Pinpoint the cell where the given text exists, returning its [X, Y] midpoint coordinate. 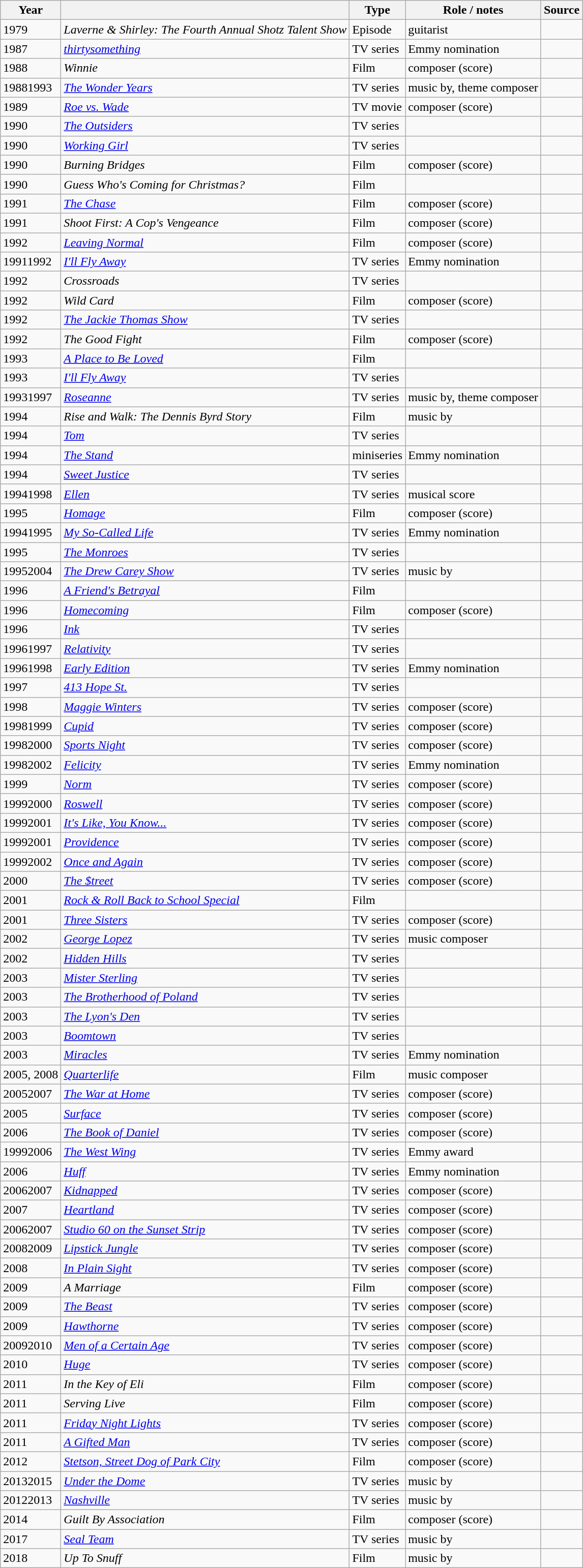
Burning Bridges [206, 165]
Wild Card [206, 300]
1998 [31, 707]
Roe vs. Wade [206, 107]
Under the Dome [206, 1481]
Working Girl [206, 145]
The Drew Carey Show [206, 571]
Mister Sterling [206, 978]
19931997 [31, 397]
19982000 [31, 745]
The Stand [206, 455]
A Place to Be Loved [206, 358]
Winnie [206, 68]
19952004 [31, 571]
19992000 [31, 803]
The Lyon's Den [206, 1016]
Serving Live [206, 1403]
19941998 [31, 494]
Ink [206, 629]
2017 [31, 1539]
2014 [31, 1520]
20082009 [31, 1249]
The Beast [206, 1307]
2000 [31, 881]
19941995 [31, 532]
Crossroads [206, 281]
Hawthorne [206, 1326]
The Chase [206, 203]
The War at Home [206, 1094]
Seal Team [206, 1539]
Nashville [206, 1500]
Lipstick Jungle [206, 1249]
A Gifted Man [206, 1442]
musical score [473, 494]
In the Key of Eli [206, 1384]
The Jackie Thomas Show [206, 320]
The Outsiders [206, 126]
Boomtown [206, 1036]
Relativity [206, 649]
Heartland [206, 1210]
Quarterlife [206, 1074]
19881993 [31, 87]
A Friend's Betrayal [206, 591]
19911992 [31, 262]
Early Edition [206, 668]
The Monroes [206, 552]
Providence [206, 842]
19961998 [31, 668]
Laverne & Shirley: The Fourth Annual Shotz Talent Show [206, 29]
It's Like, You Know... [206, 823]
Rock & Roll Back to School Special [206, 900]
19992006 [31, 1152]
Rise and Walk: The Dennis Byrd Story [206, 416]
A Marriage [206, 1287]
2007 [31, 1210]
thirtysomething [206, 49]
Guilt By Association [206, 1520]
The $treet [206, 881]
Kidnapped [206, 1191]
Shoot First: A Cop's Vengeance [206, 223]
The Good Fight [206, 339]
Surface [206, 1113]
Ellen [206, 494]
1989 [31, 107]
19992002 [31, 862]
The Brotherhood of Poland [206, 997]
The West Wing [206, 1152]
Stetson, Street Dog of Park City [206, 1461]
Roseanne [206, 397]
Hidden Hills [206, 958]
20122013 [31, 1500]
1997 [31, 687]
20092010 [31, 1345]
19961997 [31, 649]
1979 [31, 29]
1987 [31, 49]
Year [31, 10]
The Book of Daniel [206, 1132]
The Wonder Years [206, 87]
guitarist [473, 29]
Three Sisters [206, 920]
Felicity [206, 765]
Sports Night [206, 745]
Once and Again [206, 862]
Up To Snuff [206, 1558]
Episode [377, 29]
TV movie [377, 107]
2005, 2008 [31, 1074]
miniseries [377, 455]
413 Hope St. [206, 687]
My So-Called Life [206, 532]
Homage [206, 513]
Guess Who's Coming for Christmas? [206, 184]
2012 [31, 1461]
2018 [31, 1558]
1988 [31, 68]
George Lopez [206, 939]
19982002 [31, 765]
Miracles [206, 1055]
19981999 [31, 726]
Leaving Normal [206, 243]
Sweet Justice [206, 474]
20052007 [31, 1094]
In Plain Sight [206, 1268]
2005 [31, 1113]
20132015 [31, 1481]
Huff [206, 1171]
Emmy award [473, 1152]
Norm [206, 784]
Tom [206, 436]
Type [377, 10]
Maggie Winters [206, 707]
Homecoming [206, 610]
Studio 60 on the Sunset Strip [206, 1229]
Role / notes [473, 10]
Huge [206, 1365]
Men of a Certain Age [206, 1345]
2008 [31, 1268]
Source [562, 10]
2010 [31, 1365]
1999 [31, 784]
Friday Night Lights [206, 1423]
Cupid [206, 726]
Roswell [206, 803]
